Detect which cell encompasses the target text, then output its [x, y] center coordinate. 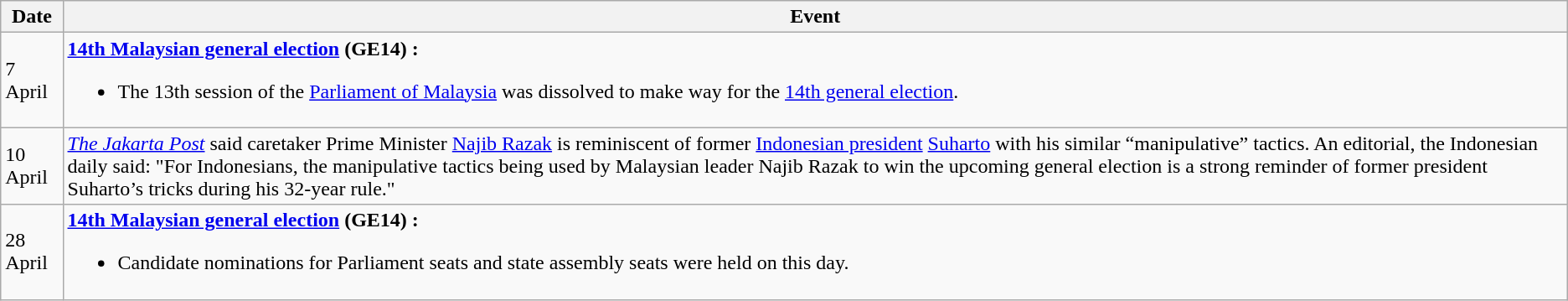
28 April [32, 252]
Date [32, 17]
10 April [32, 166]
7 April [32, 80]
14th Malaysian general election (GE14) :Candidate nominations for Parliament seats and state assembly seats were held on this day. [815, 252]
Event [815, 17]
14th Malaysian general election (GE14) :The 13th session of the Parliament of Malaysia was dissolved to make way for the 14th general election. [815, 80]
